Locate the cell with the specified text and output its [x, y] center coordinate. 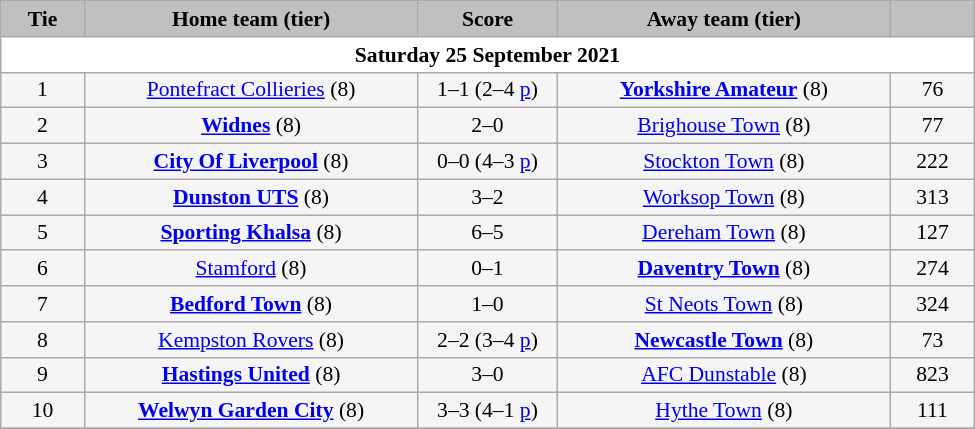
7 [42, 304]
3–3 (4–1 p) [488, 411]
0–0 (4–3 p) [488, 162]
Dereham Town (8) [724, 233]
4 [42, 197]
76 [932, 90]
Home team (tier) [251, 19]
2–2 (3–4 p) [488, 340]
6 [42, 269]
127 [932, 233]
AFC Dunstable (8) [724, 375]
Stockton Town (8) [724, 162]
Tie [42, 19]
Yorkshire Amateur (8) [724, 90]
3–2 [488, 197]
Welwyn Garden City (8) [251, 411]
2 [42, 126]
Widnes (8) [251, 126]
111 [932, 411]
1 [42, 90]
Sporting Khalsa (8) [251, 233]
5 [42, 233]
313 [932, 197]
Worksop Town (8) [724, 197]
274 [932, 269]
222 [932, 162]
Score [488, 19]
0–1 [488, 269]
73 [932, 340]
9 [42, 375]
823 [932, 375]
324 [932, 304]
Newcastle Town (8) [724, 340]
Pontefract Collieries (8) [251, 90]
Hythe Town (8) [724, 411]
Kempston Rovers (8) [251, 340]
2–0 [488, 126]
6–5 [488, 233]
77 [932, 126]
Stamford (8) [251, 269]
Away team (tier) [724, 19]
3–0 [488, 375]
Daventry Town (8) [724, 269]
Hastings United (8) [251, 375]
3 [42, 162]
City Of Liverpool (8) [251, 162]
St Neots Town (8) [724, 304]
Saturday 25 September 2021 [488, 55]
Brighouse Town (8) [724, 126]
Dunston UTS (8) [251, 197]
Bedford Town (8) [251, 304]
10 [42, 411]
1–1 (2–4 p) [488, 90]
8 [42, 340]
1–0 [488, 304]
